Return [X, Y] of the center of cell containing provided text 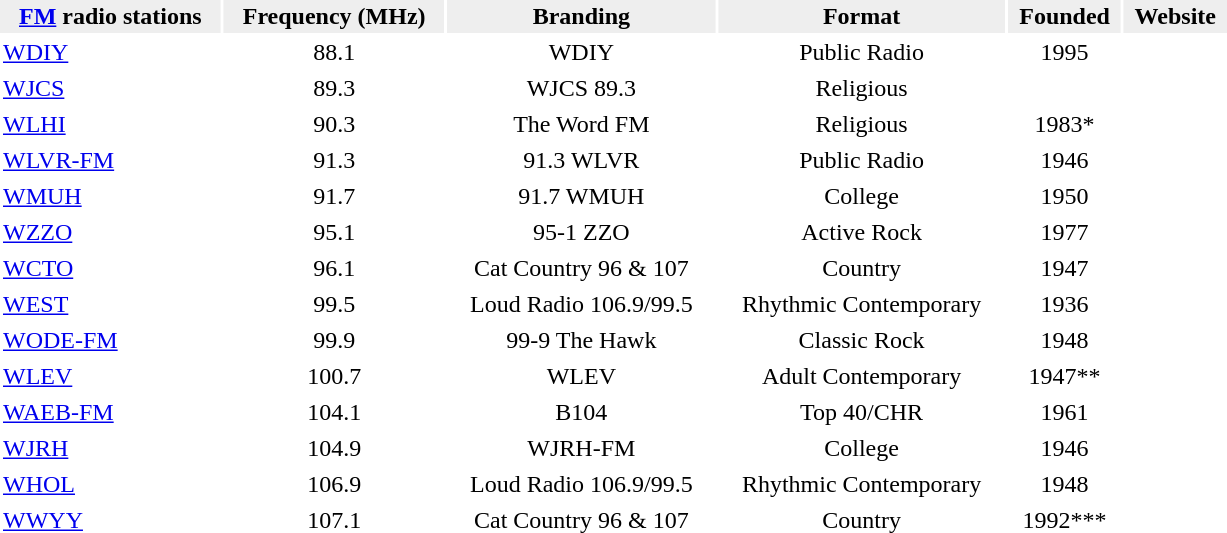
89.3 [334, 88]
WMUH [110, 196]
WODE-FM [110, 340]
1983* [1064, 124]
Top 40/CHR [862, 412]
The Word FM [582, 124]
Founded [1064, 16]
WJRH [110, 448]
95-1 ZZO [582, 232]
96.1 [334, 268]
WEST [110, 304]
WLVR-FM [110, 160]
Classic Rock [862, 340]
91.3 WLVR [582, 160]
WCTO [110, 268]
Cat Country 96 & 107 [582, 268]
104.1 [334, 412]
FM radio stations [110, 16]
1961 [1064, 412]
WJRH-FM [582, 448]
1936 [1064, 304]
88.1 [334, 52]
Country [862, 268]
99.9 [334, 340]
91.7 WMUH [582, 196]
100.7 [334, 376]
WJCS 89.3 [582, 88]
104.9 [334, 448]
Adult Contemporary [862, 376]
1947** [1064, 376]
1995 [1064, 52]
Active Rock [862, 232]
Frequency (MHz) [334, 16]
99-9 The Hawk [582, 340]
1947 [1064, 268]
1950 [1064, 196]
B104 [582, 412]
WZZO [110, 232]
Format [862, 16]
99.5 [334, 304]
Website [1175, 16]
WHOL [110, 484]
90.3 [334, 124]
91.3 [334, 160]
1977 [1064, 232]
95.1 [334, 232]
WAEB-FM [110, 412]
WJCS [110, 88]
WLHI [110, 124]
106.9 [334, 484]
Branding [582, 16]
91.7 [334, 196]
